Identify which cell holds the provided text, then report its [X, Y] central coordinate. 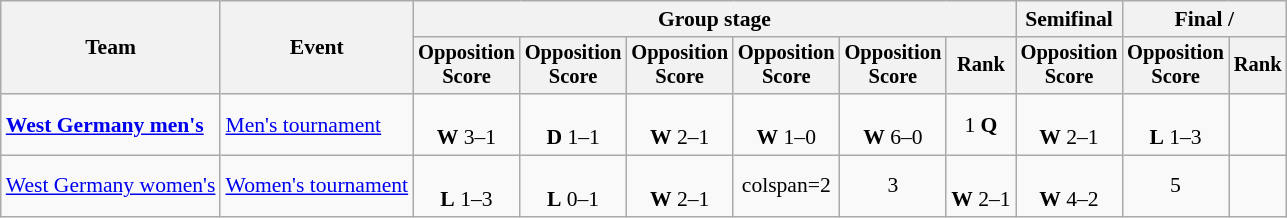
W 1–0 [786, 124]
Women's tournament [316, 186]
W 6–0 [894, 124]
5 [1176, 186]
Team [111, 48]
W 4–2 [1070, 186]
L 0–1 [574, 186]
W 3–1 [466, 124]
colspan=2 [786, 186]
Event [316, 48]
Men's tournament [316, 124]
3 [894, 186]
Final / [1204, 19]
D 1–1 [574, 124]
1 Q [980, 124]
West Germany women's [111, 186]
Group stage [714, 19]
West Germany men's [111, 124]
Semifinal [1070, 19]
